From the cell containing the given text, extract its center point as [x, y] coordinate. 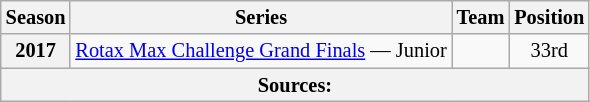
Position [549, 17]
2017 [36, 51]
Series [260, 17]
33rd [549, 51]
Team [481, 17]
Sources: [295, 85]
Season [36, 17]
Rotax Max Challenge Grand Finals — Junior [260, 51]
